Scan for the cell matching the given text and deliver its [X, Y] coordinate at center. 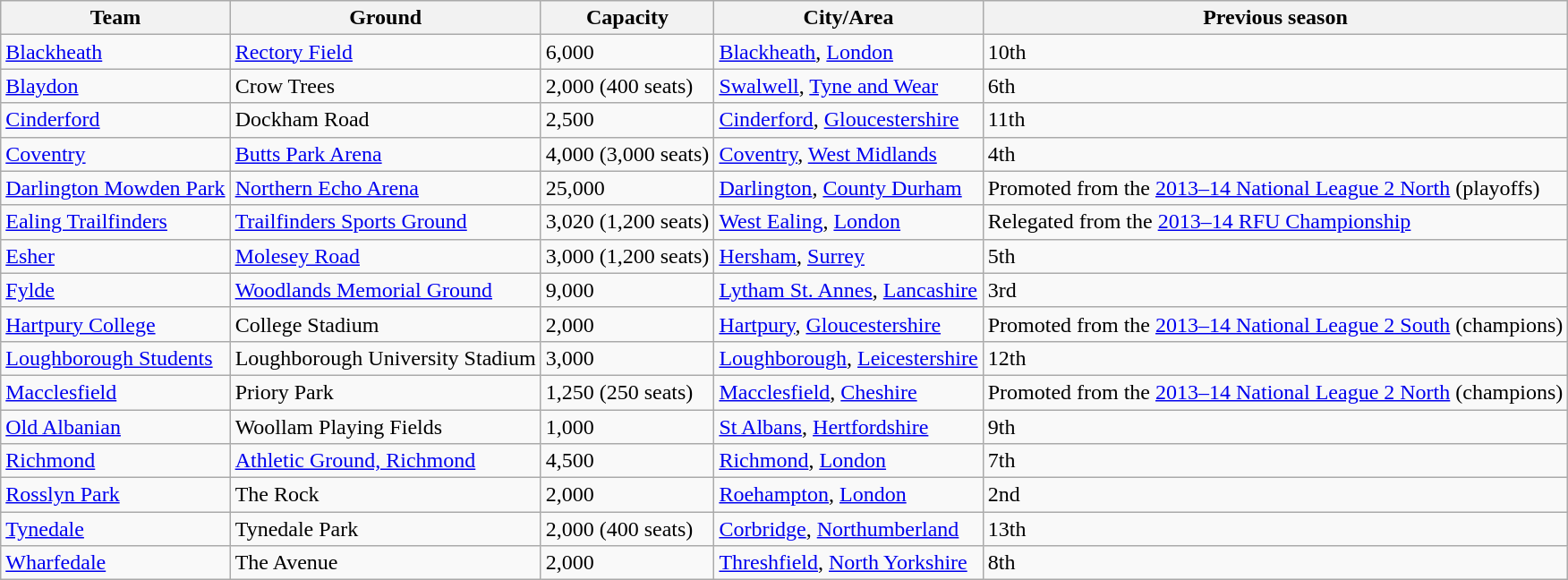
Promoted from the 2013–14 National League 2 North (playoffs) [1275, 188]
The Rock [385, 495]
Ealing Trailfinders [115, 222]
Lytham St. Annes, Lancashire [848, 290]
Dockham Road [385, 120]
4,000 (3,000 seats) [627, 154]
The Avenue [385, 563]
Blackheath, London [848, 52]
3rd [1275, 290]
2,500 [627, 120]
Macclesfield [115, 392]
4,500 [627, 461]
4th [1275, 154]
6th [1275, 86]
1,000 [627, 427]
Richmond, London [848, 461]
2nd [1275, 495]
Capacity [627, 18]
Old Albanian [115, 427]
10th [1275, 52]
Threshfield, North Yorkshire [848, 563]
Loughborough Students [115, 358]
7th [1275, 461]
Cinderford, Gloucestershire [848, 120]
Hersham, Surrey [848, 256]
St Albans, Hertfordshire [848, 427]
Fylde [115, 290]
Corbridge, Northumberland [848, 529]
1,250 (250 seats) [627, 392]
Northern Echo Arena [385, 188]
9,000 [627, 290]
Wharfedale [115, 563]
8th [1275, 563]
Coventry, West Midlands [848, 154]
Tynedale [115, 529]
Relegated from the 2013–14 RFU Championship [1275, 222]
Woollam Playing Fields [385, 427]
3,020 (1,200 seats) [627, 222]
Swalwell, Tyne and Wear [848, 86]
Loughborough University Stadium [385, 358]
Crow Trees [385, 86]
Blaydon [115, 86]
3,000 (1,200 seats) [627, 256]
Loughborough, Leicestershire [848, 358]
Promoted from the 2013–14 National League 2 North (champions) [1275, 392]
9th [1275, 427]
Rectory Field [385, 52]
Macclesfield, Cheshire [848, 392]
Hartpury College [115, 324]
Hartpury, Gloucestershire [848, 324]
Darlington Mowden Park [115, 188]
12th [1275, 358]
Previous season [1275, 18]
Cinderford [115, 120]
Molesey Road [385, 256]
West Ealing, London [848, 222]
Richmond [115, 461]
Woodlands Memorial Ground [385, 290]
Tynedale Park [385, 529]
25,000 [627, 188]
Butts Park Arena [385, 154]
Darlington, County Durham [848, 188]
3,000 [627, 358]
College Stadium [385, 324]
5th [1275, 256]
Promoted from the 2013–14 National League 2 South (champions) [1275, 324]
13th [1275, 529]
Priory Park [385, 392]
Coventry [115, 154]
Roehampton, London [848, 495]
Trailfinders Sports Ground [385, 222]
6,000 [627, 52]
Ground [385, 18]
Rosslyn Park [115, 495]
Team [115, 18]
Athletic Ground, Richmond [385, 461]
Blackheath [115, 52]
Esher [115, 256]
11th [1275, 120]
City/Area [848, 18]
